Provide the (x, y) coordinate of the cell's center where the given text is located.  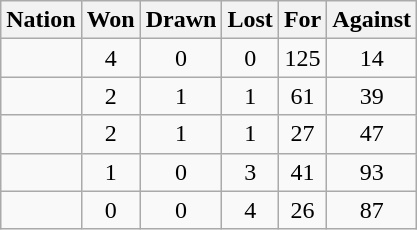
14 (372, 58)
87 (372, 210)
3 (250, 172)
Lost (250, 20)
Against (372, 20)
39 (372, 96)
Won (110, 20)
61 (302, 96)
26 (302, 210)
Drawn (181, 20)
Nation (41, 20)
93 (372, 172)
41 (302, 172)
27 (302, 134)
47 (372, 134)
For (302, 20)
125 (302, 58)
